Provide the (x, y) coordinate of the cell's center where the given text is located.  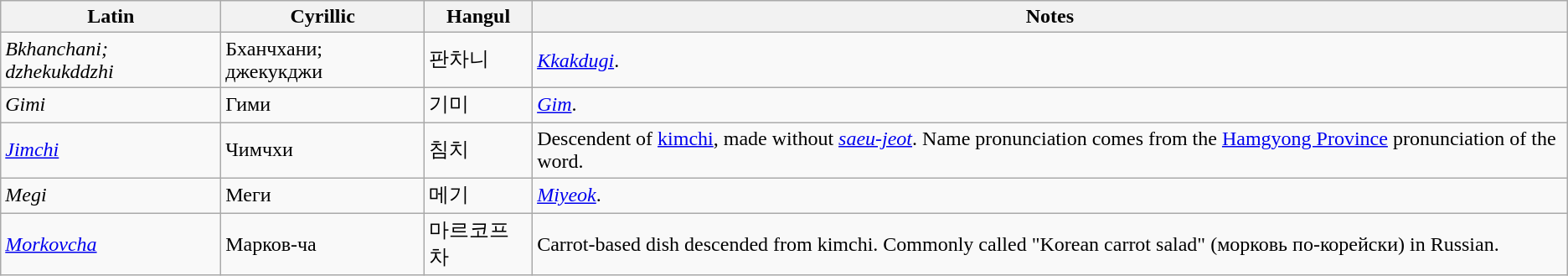
Gim. (1050, 106)
Kkakdugi. (1050, 60)
메기 (479, 196)
Hangul (479, 17)
Чимчхи (323, 149)
Бханчхани; джекукджи (323, 60)
Notes (1050, 17)
Gimi (111, 106)
Меги (323, 196)
Descendent of kimchi, made without saeu-jeot. Name pronunciation comes from the Hamgyong Province pronunciation of the word. (1050, 149)
마르코프차 (479, 244)
Morkovcha (111, 244)
Bkhanchani; dzhekukddzhi (111, 60)
판차니 (479, 60)
침치 (479, 149)
Cyrillic (323, 17)
Miyeok. (1050, 196)
Марков-ча (323, 244)
Jimchi (111, 149)
Гими (323, 106)
Carrot-based dish descended from kimchi. Commonly called "Korean carrot salad" (морковь по-корейски) in Russian. (1050, 244)
Megi (111, 196)
Latin (111, 17)
기미 (479, 106)
